Find where the given text appears and provide that cell's center as (x, y) coordinate. 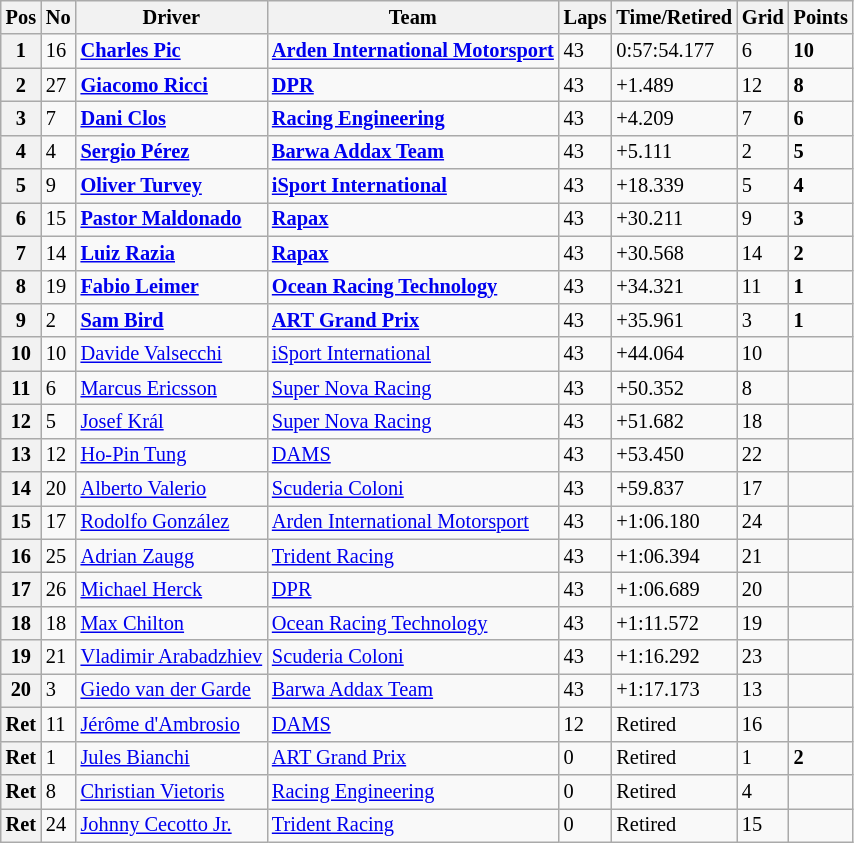
Sergio Pérez (172, 152)
+1:17.173 (674, 690)
Vladimir Arabadzhiev (172, 657)
+59.837 (674, 489)
22 (763, 455)
Jérôme d'Ambrosio (172, 724)
+1:06.394 (674, 556)
25 (58, 556)
Michael Herck (172, 589)
Laps (586, 17)
Time/Retired (674, 17)
Driver (172, 17)
Dani Clos (172, 118)
Ho-Pin Tung (172, 455)
No (58, 17)
Oliver Turvey (172, 186)
Max Chilton (172, 623)
Jules Bianchi (172, 758)
+35.961 (674, 320)
+1.489 (674, 85)
Luiz Razia (172, 253)
Pos (21, 17)
+1:06.180 (674, 522)
+1:16.292 (674, 657)
Rodolfo González (172, 522)
Josef Král (172, 421)
+30.568 (674, 253)
Team (413, 17)
+1:06.689 (674, 589)
+4.209 (674, 118)
+50.352 (674, 388)
Christian Vietoris (172, 791)
+51.682 (674, 421)
27 (58, 85)
Marcus Ericsson (172, 388)
Adrian Zaugg (172, 556)
+44.064 (674, 354)
23 (763, 657)
26 (58, 589)
Giedo van der Garde (172, 690)
Davide Valsecchi (172, 354)
+5.111 (674, 152)
Giacomo Ricci (172, 85)
Johnny Cecotto Jr. (172, 825)
Pastor Maldonado (172, 219)
+30.211 (674, 219)
Sam Bird (172, 320)
Charles Pic (172, 51)
0:57:54.177 (674, 51)
Alberto Valerio (172, 489)
Points (821, 17)
+53.450 (674, 455)
Grid (763, 17)
+34.321 (674, 287)
+1:11.572 (674, 623)
Fabio Leimer (172, 287)
+18.339 (674, 186)
